Find where the given text appears and provide that cell's center as [x, y] coordinate. 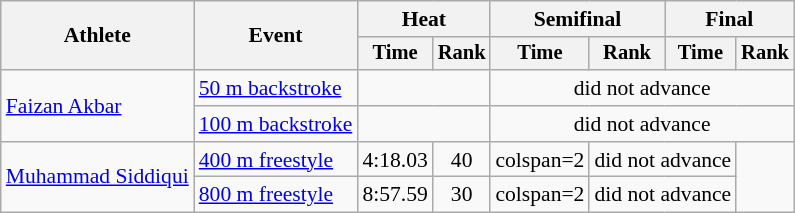
Event [276, 36]
Final [730, 19]
4:18.03 [394, 160]
Faizan Akbar [98, 106]
30 [462, 195]
800 m freestyle [276, 195]
Muhammad Siddiqui [98, 178]
Heat [424, 19]
50 m backstroke [276, 88]
Athlete [98, 36]
100 m backstroke [276, 124]
40 [462, 160]
8:57.59 [394, 195]
400 m freestyle [276, 160]
Semifinal [577, 19]
